Search for the cell housing the specified text and yield its (X, Y) center coordinate. 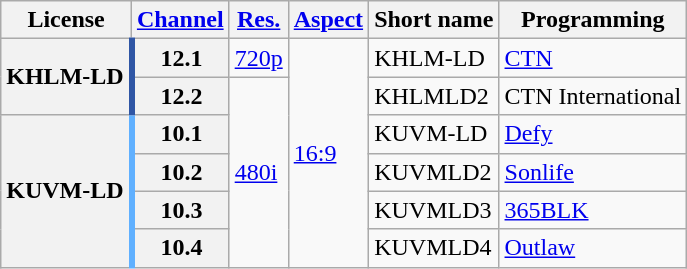
10.2 (180, 172)
Channel (180, 20)
KUVMLD3 (434, 210)
KUVMLD4 (434, 248)
Short name (434, 20)
16:9 (328, 153)
10.4 (180, 248)
Sonlife (593, 172)
10.1 (180, 134)
720p (258, 58)
Aspect (328, 20)
CTN International (593, 96)
10.3 (180, 210)
Outlaw (593, 248)
Res. (258, 20)
12.1 (180, 58)
12.2 (180, 96)
KUVMLD2 (434, 172)
Programming (593, 20)
CTN (593, 58)
License (66, 20)
Defy (593, 134)
480i (258, 172)
365BLK (593, 210)
KHLMLD2 (434, 96)
